Scan for the cell matching the given text and deliver its (x, y) coordinate at center. 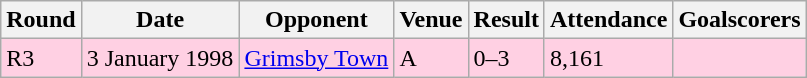
0–3 (506, 58)
Date (160, 20)
Grimsby Town (316, 58)
8,161 (608, 58)
Opponent (316, 20)
Attendance (608, 20)
R3 (41, 58)
Venue (431, 20)
A (431, 58)
3 January 1998 (160, 58)
Result (506, 20)
Goalscorers (740, 20)
Round (41, 20)
